Determine the [X, Y] coordinate at the center of the cell enclosing the given text.  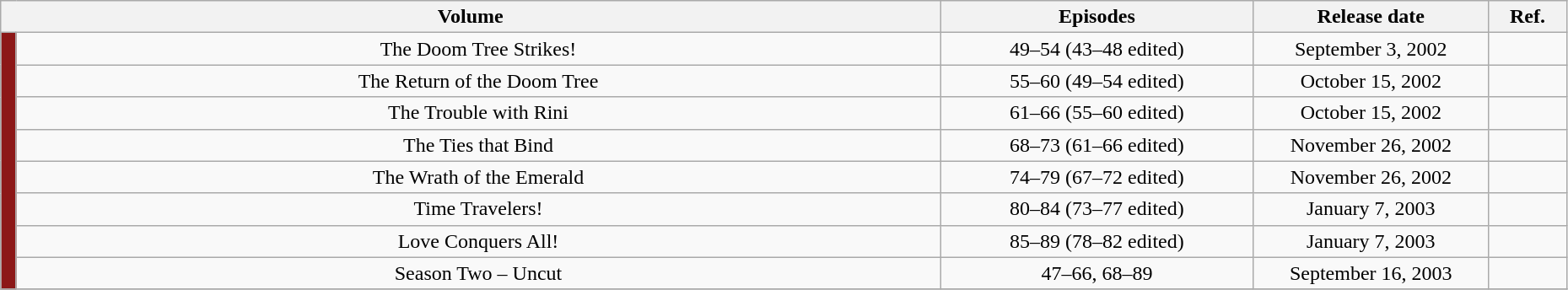
Episodes [1097, 17]
49–54 (43–48 edited) [1097, 49]
80–84 (73–77 edited) [1097, 209]
September 3, 2002 [1371, 49]
55–60 (49–54 edited) [1097, 81]
74–79 (67–72 edited) [1097, 177]
47–66, 68–89 [1097, 273]
Release date [1371, 17]
Season Two – Uncut [477, 273]
85–89 (78–82 edited) [1097, 241]
Love Conquers All! [477, 241]
September 16, 2003 [1371, 273]
61–66 (55–60 edited) [1097, 113]
The Ties that Bind [477, 145]
The Wrath of the Emerald [477, 177]
68–73 (61–66 edited) [1097, 145]
The Trouble with Rini [477, 113]
Time Travelers! [477, 209]
The Doom Tree Strikes! [477, 49]
Volume [471, 17]
The Return of the Doom Tree [477, 81]
Ref. [1528, 17]
